Scan for the cell matching the given text and deliver its (x, y) coordinate at center. 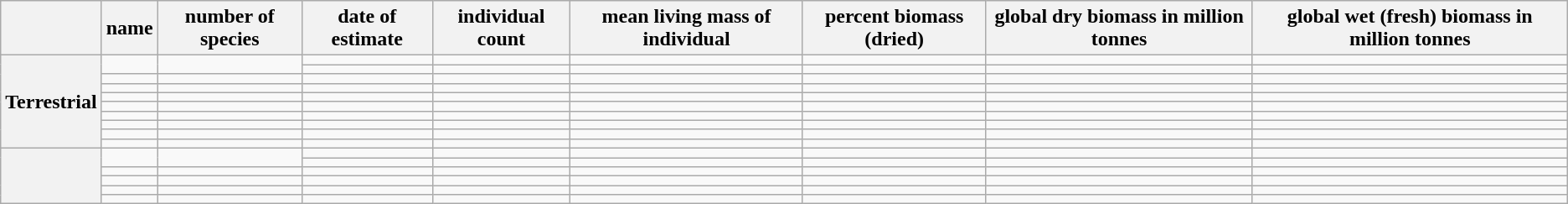
date of estimate (367, 29)
global wet (fresh) biomass in million tonnes (1410, 29)
number of species (230, 29)
name (129, 29)
mean living mass of individual (687, 29)
Terrestrial (51, 102)
percent biomass (dried) (894, 29)
global dry biomass in million tonnes (1119, 29)
individual count (501, 29)
